Scan for the cell matching the given text and deliver its [X, Y] coordinate at center. 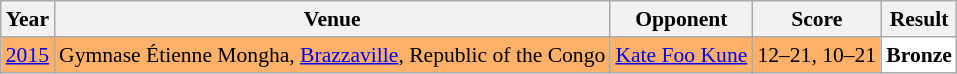
Bronze [919, 55]
12–21, 10–21 [816, 55]
Kate Foo Kune [681, 55]
Venue [332, 19]
Year [28, 19]
Gymnase Étienne Mongha, Brazzaville, Republic of the Congo [332, 55]
2015 [28, 55]
Result [919, 19]
Score [816, 19]
Opponent [681, 19]
